Scan for the cell matching the given text and deliver its [x, y] coordinate at center. 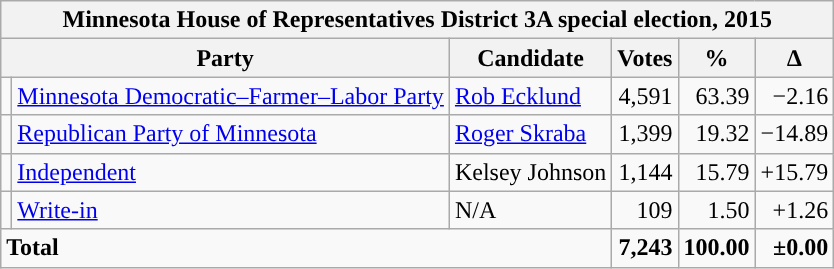
Rob Ecklund [530, 96]
Independent [231, 172]
∆ [794, 58]
+15.79 [794, 172]
+1.26 [794, 210]
109 [645, 210]
−14.89 [794, 134]
% [716, 58]
Total [306, 248]
Party [226, 58]
−2.16 [794, 96]
Votes [645, 58]
19.32 [716, 134]
Republican Party of Minnesota [231, 134]
N/A [530, 210]
Candidate [530, 58]
Minnesota House of Representatives District 3A special election, 2015 [418, 20]
15.79 [716, 172]
63.39 [716, 96]
±0.00 [794, 248]
100.00 [716, 248]
Kelsey Johnson [530, 172]
4,591 [645, 96]
Roger Skraba [530, 134]
Minnesota Democratic–Farmer–Labor Party [231, 96]
1,144 [645, 172]
1.50 [716, 210]
Write-in [231, 210]
7,243 [645, 248]
1,399 [645, 134]
